Extract the [X, Y] coordinate from the center of the cell holding the provided text.  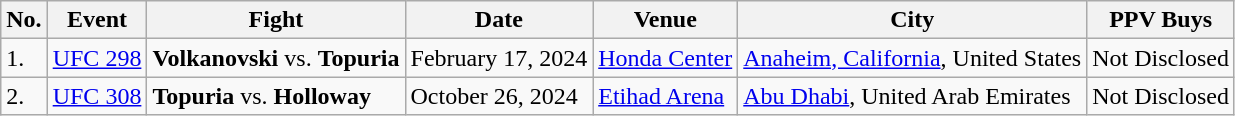
UFC 308 [97, 96]
Event [97, 20]
Date [499, 20]
Volkanovski vs. Topuria [276, 58]
2. [24, 96]
Fight [276, 20]
No. [24, 20]
UFC 298 [97, 58]
Anaheim, California, United States [912, 58]
PPV Buys [1161, 20]
Honda Center [666, 58]
1. [24, 58]
Venue [666, 20]
October 26, 2024 [499, 96]
Etihad Arena [666, 96]
February 17, 2024 [499, 58]
Topuria vs. Holloway [276, 96]
Abu Dhabi, United Arab Emirates [912, 96]
City [912, 20]
